Capture the cell that displays the provided text and extract its (X, Y) central coordinate. 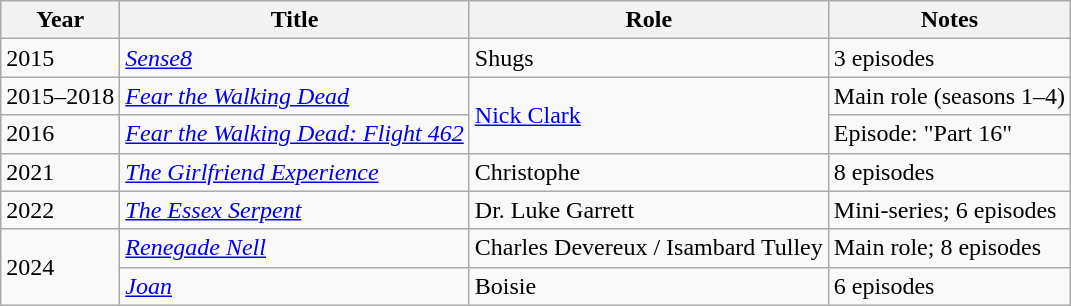
Nick Clark (648, 115)
2015–2018 (60, 96)
Charles Devereux / Isambard Tulley (648, 248)
Main role; 8 episodes (949, 248)
Christophe (648, 172)
8 episodes (949, 172)
Role (648, 20)
Boisie (648, 286)
2016 (60, 134)
Title (294, 20)
Renegade Nell (294, 248)
Shugs (648, 58)
Fear the Walking Dead (294, 96)
Year (60, 20)
2021 (60, 172)
6 episodes (949, 286)
The Girlfriend Experience (294, 172)
Fear the Walking Dead: Flight 462 (294, 134)
Notes (949, 20)
Episode: "Part 16" (949, 134)
Mini-series; 6 episodes (949, 210)
2015 (60, 58)
3 episodes (949, 58)
The Essex Serpent (294, 210)
Dr. Luke Garrett (648, 210)
Joan (294, 286)
2024 (60, 267)
2022 (60, 210)
Sense8 (294, 58)
Main role (seasons 1–4) (949, 96)
